For the text-containing cell, return its midpoint in (X, Y) coordinate format. 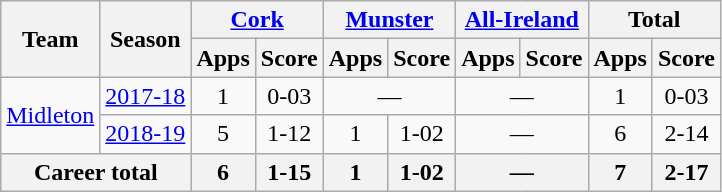
Midleton (50, 115)
Team (50, 39)
Career total (96, 172)
1-15 (289, 172)
2017-18 (146, 96)
Munster (389, 20)
Cork (257, 20)
Total (654, 20)
1-12 (289, 134)
Season (146, 39)
2-14 (686, 134)
7 (620, 172)
5 (223, 134)
All-Ireland (522, 20)
2018-19 (146, 134)
2-17 (686, 172)
